Locate the cell with the specified text and output its [x, y] center coordinate. 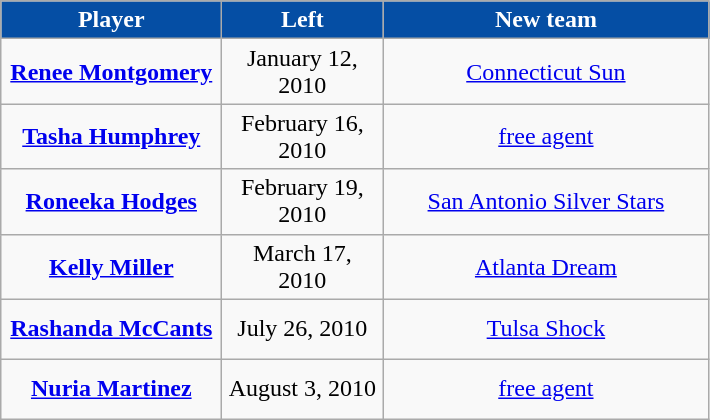
Roneeka Hodges [112, 202]
Connecticut Sun [546, 72]
Rashanda McCants [112, 329]
July 26, 2010 [302, 329]
February 19, 2010 [302, 202]
Tasha Humphrey [112, 136]
Tulsa Shock [546, 329]
August 3, 2010 [302, 389]
Renee Montgomery [112, 72]
Player [112, 20]
Left [302, 20]
San Antonio Silver Stars [546, 202]
January 12, 2010 [302, 72]
Nuria Martinez [112, 389]
March 17, 2010 [302, 266]
Atlanta Dream [546, 266]
Kelly Miller [112, 266]
New team [546, 20]
February 16, 2010 [302, 136]
